From the cell containing the given text, extract its center point as (X, Y) coordinate. 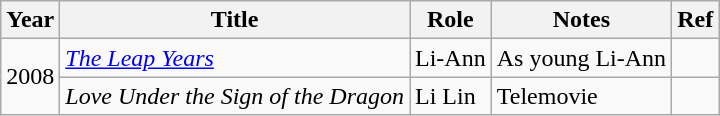
As young Li-Ann (581, 58)
Role (451, 20)
Li-Ann (451, 58)
Telemovie (581, 96)
Ref (696, 20)
Title (235, 20)
Love Under the Sign of the Dragon (235, 96)
The Leap Years (235, 58)
Year (30, 20)
2008 (30, 77)
Li Lin (451, 96)
Notes (581, 20)
